Detect which cell encompasses the target text, then output its [X, Y] center coordinate. 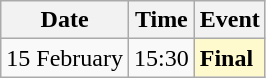
Date [65, 20]
Time [161, 20]
15 February [65, 58]
Event [230, 20]
Final [230, 58]
15:30 [161, 58]
